From the cell containing the given text, extract its center point as (x, y) coordinate. 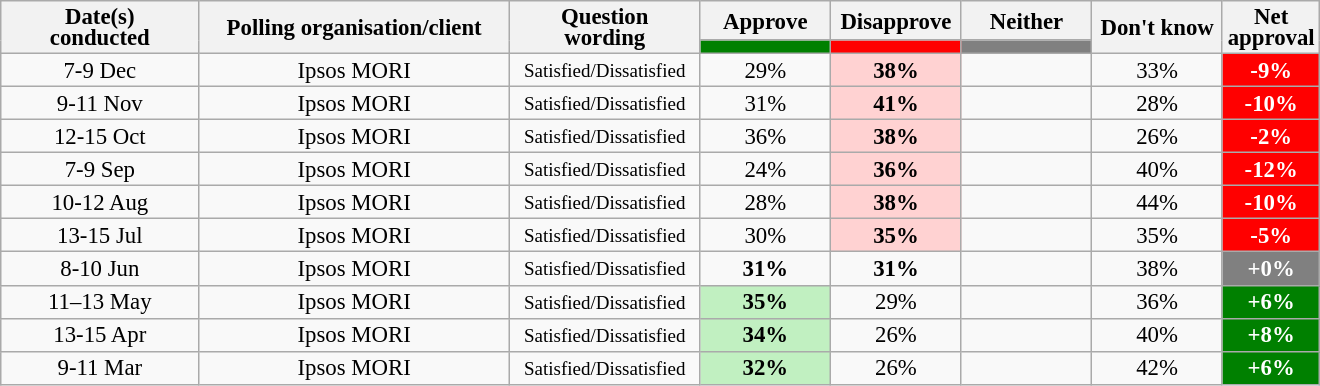
8-10 Jun (100, 268)
-5% (1271, 236)
11–13 May (100, 302)
34% (766, 334)
12-15 Oct (100, 136)
33% (1158, 70)
41% (896, 104)
Disapprove (896, 20)
Approve (766, 20)
Questionwording (604, 28)
7-9 Dec (100, 70)
44% (1158, 202)
+8% (1271, 334)
Neither (1026, 20)
-12% (1271, 170)
13-15 Jul (100, 236)
32% (766, 368)
-9% (1271, 70)
7-9 Sep (100, 170)
9-11 Mar (100, 368)
+0% (1271, 268)
Date(s)conducted (100, 28)
Polling organisation/client (354, 28)
24% (766, 170)
10-12 Aug (100, 202)
13-15 Apr (100, 334)
9-11 Nov (100, 104)
-2% (1271, 136)
Don't know (1158, 28)
42% (1158, 368)
Net approval (1271, 28)
30% (766, 236)
